Pinpoint the cell where the given text exists, returning its [X, Y] midpoint coordinate. 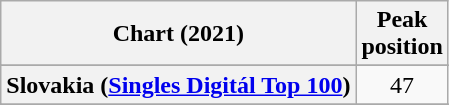
Slovakia (Singles Digitál Top 100) [178, 85]
47 [402, 85]
Chart (2021) [178, 34]
Peak position [402, 34]
